Provide the (X, Y) coordinate of the cell's center where the given text is located.  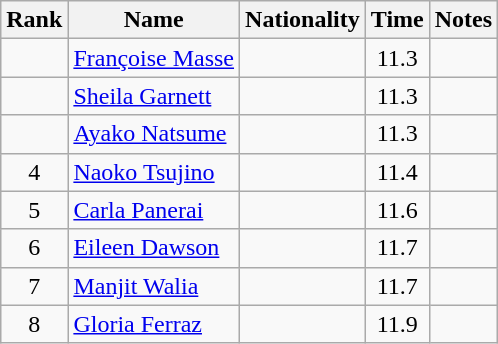
11.9 (397, 324)
7 (34, 286)
6 (34, 248)
Eileen Dawson (154, 248)
Sheila Garnett (154, 96)
Nationality (303, 20)
4 (34, 172)
11.4 (397, 172)
Naoko Tsujino (154, 172)
Carla Panerai (154, 210)
Manjit Walia (154, 286)
Rank (34, 20)
Gloria Ferraz (154, 324)
5 (34, 210)
Name (154, 20)
Françoise Masse (154, 58)
Time (397, 20)
Ayako Natsume (154, 134)
8 (34, 324)
Notes (463, 20)
11.6 (397, 210)
